For the text-containing cell, return its midpoint in (x, y) coordinate format. 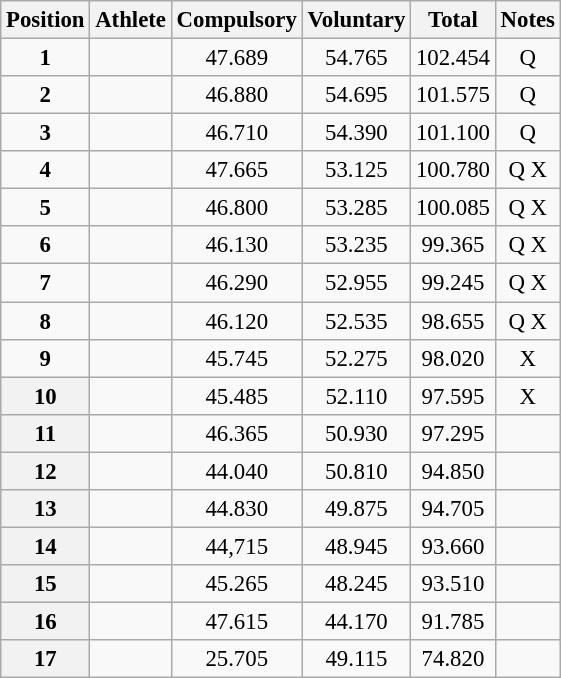
10 (46, 396)
50.810 (356, 471)
46.880 (236, 95)
46.290 (236, 283)
25.705 (236, 659)
8 (46, 321)
47.689 (236, 58)
97.295 (454, 433)
12 (46, 471)
17 (46, 659)
45.745 (236, 358)
47.665 (236, 170)
102.454 (454, 58)
44.170 (356, 621)
74.820 (454, 659)
13 (46, 509)
100.085 (454, 208)
15 (46, 584)
16 (46, 621)
54.765 (356, 58)
52.275 (356, 358)
5 (46, 208)
100.780 (454, 170)
101.100 (454, 133)
Compulsory (236, 20)
2 (46, 95)
Total (454, 20)
6 (46, 245)
44.830 (236, 509)
48.245 (356, 584)
53.285 (356, 208)
98.655 (454, 321)
54.695 (356, 95)
94.850 (454, 471)
50.930 (356, 433)
Voluntary (356, 20)
99.365 (454, 245)
46.800 (236, 208)
97.595 (454, 396)
49.115 (356, 659)
94.705 (454, 509)
46.120 (236, 321)
46.365 (236, 433)
91.785 (454, 621)
53.235 (356, 245)
Position (46, 20)
48.945 (356, 546)
Athlete (130, 20)
45.485 (236, 396)
14 (46, 546)
98.020 (454, 358)
46.710 (236, 133)
7 (46, 283)
101.575 (454, 95)
4 (46, 170)
47.615 (236, 621)
52.955 (356, 283)
45.265 (236, 584)
52.535 (356, 321)
46.130 (236, 245)
52.110 (356, 396)
Notes (528, 20)
54.390 (356, 133)
49.875 (356, 509)
3 (46, 133)
44,715 (236, 546)
1 (46, 58)
93.660 (454, 546)
11 (46, 433)
99.245 (454, 283)
93.510 (454, 584)
44.040 (236, 471)
53.125 (356, 170)
9 (46, 358)
